Extract the (x, y) coordinate from the center of the cell holding the provided text.  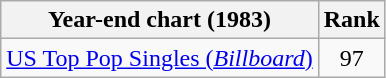
Year-end chart (1983) (160, 20)
97 (352, 58)
US Top Pop Singles (Billboard) (160, 58)
Rank (352, 20)
